Return (X, Y) of the center of cell containing provided text 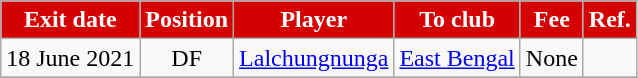
East Bengal (457, 58)
Lalchungnunga (314, 58)
None (552, 58)
Ref. (610, 20)
Fee (552, 20)
Exit date (70, 20)
Player (314, 20)
18 June 2021 (70, 58)
To club (457, 20)
Position (187, 20)
DF (187, 58)
